Search for the cell housing the specified text and yield its (x, y) center coordinate. 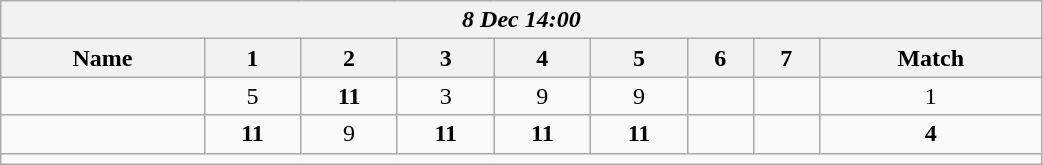
7 (786, 58)
Name (102, 58)
2 (350, 58)
8 Dec 14:00 (522, 20)
Match (930, 58)
6 (720, 58)
